Identify which cell holds the provided text, then report its [x, y] central coordinate. 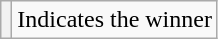
Indicates the winner [115, 20]
